Scan for the cell matching the given text and deliver its (X, Y) coordinate at center. 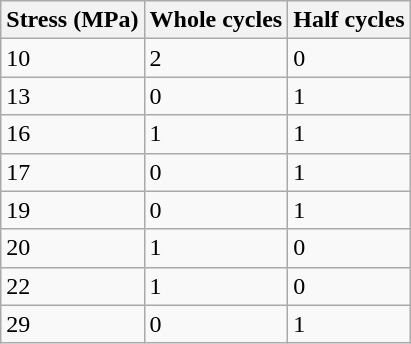
13 (72, 96)
Stress (MPa) (72, 20)
16 (72, 134)
17 (72, 172)
20 (72, 248)
19 (72, 210)
22 (72, 286)
29 (72, 324)
2 (216, 58)
Half cycles (349, 20)
Whole cycles (216, 20)
10 (72, 58)
